Detect which cell encompasses the target text, then output its [x, y] center coordinate. 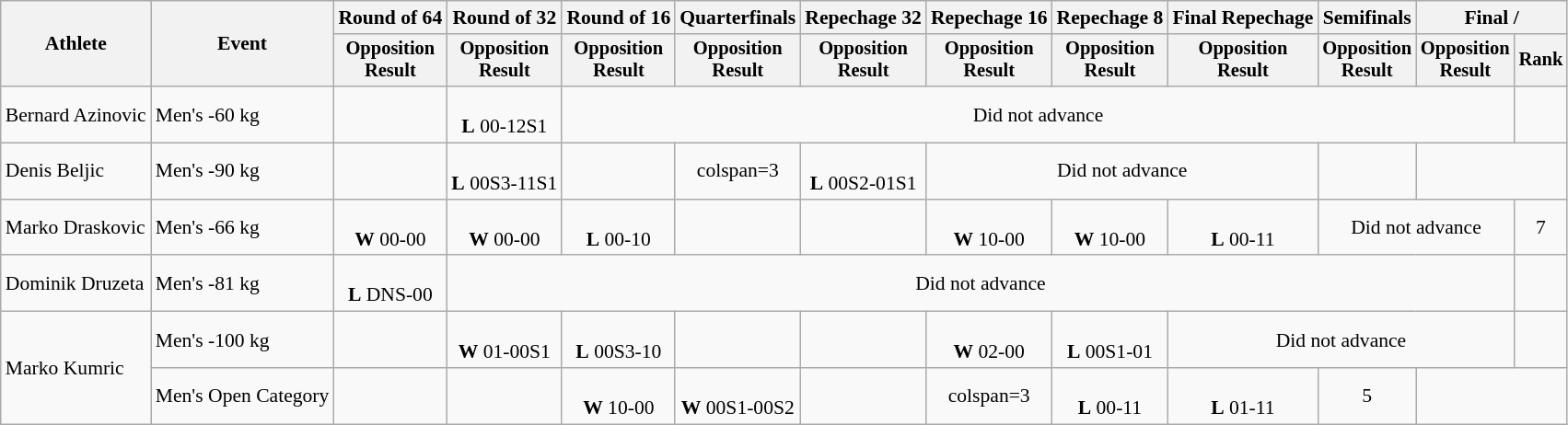
L 00S3-10 [619, 340]
L 00-12S1 [505, 114]
Denis Beljic [75, 171]
Semifinals [1366, 17]
Men's -100 kg [243, 340]
L 00S2-01S1 [864, 171]
Men's -90 kg [243, 171]
Repechage 32 [864, 17]
Round of 64 [390, 17]
Marko Draskovic [75, 228]
L 00S3-11S1 [505, 171]
Event [243, 44]
Men's -60 kg [243, 114]
L DNS-00 [390, 283]
Men's -81 kg [243, 283]
7 [1541, 228]
Final / [1492, 17]
Men's -66 kg [243, 228]
Men's Open Category [243, 396]
Marko Kumric [75, 368]
Round of 16 [619, 17]
Repechage 16 [989, 17]
Bernard Azinovic [75, 114]
W 02-00 [989, 340]
Repechage 8 [1110, 17]
W 00S1-00S2 [738, 396]
L 00S1-01 [1110, 340]
Final Repechage [1243, 17]
Athlete [75, 44]
Dominik Druzeta [75, 283]
Quarterfinals [738, 17]
Round of 32 [505, 17]
L 01-11 [1243, 396]
Rank [1541, 61]
W 01-00S1 [505, 340]
L 00-10 [619, 228]
5 [1366, 396]
